Return the [X, Y] coordinate for the center point of the cell that contains the specified text.  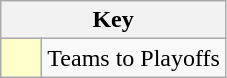
Key [114, 20]
Teams to Playoffs [134, 58]
